Locate the cell with the specified text and output its (x, y) center coordinate. 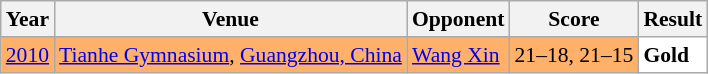
Score (574, 19)
21–18, 21–15 (574, 55)
Tianhe Gymnasium, Guangzhou, China (230, 55)
Gold (672, 55)
Opponent (458, 19)
Wang Xin (458, 55)
Year (28, 19)
Venue (230, 19)
2010 (28, 55)
Result (672, 19)
